Find where the given text appears and provide that cell's center as [x, y] coordinate. 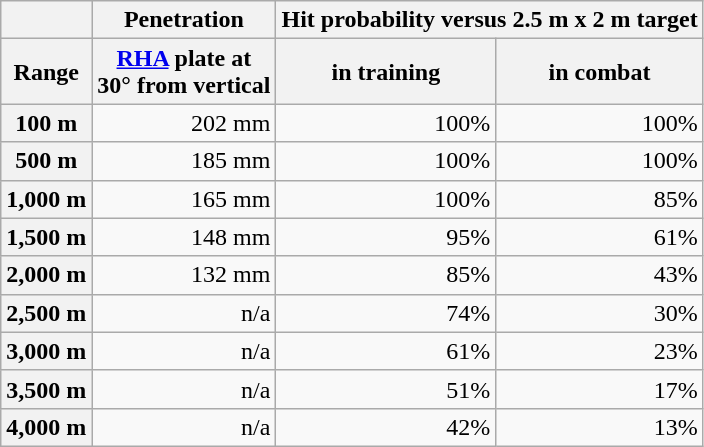
165 mm [184, 199]
17% [600, 389]
4,000 m [46, 427]
Hit probability versus 2.5 m x 2 m target [490, 20]
1,000 m [46, 199]
in training [386, 72]
13% [600, 427]
RHA plate at30° from vertical [184, 72]
3,000 m [46, 351]
500 m [46, 161]
51% [386, 389]
148 mm [184, 237]
132 mm [184, 275]
42% [386, 427]
1,500 m [46, 237]
Range [46, 72]
185 mm [184, 161]
in combat [600, 72]
23% [600, 351]
202 mm [184, 123]
2,500 m [46, 313]
30% [600, 313]
Penetration [184, 20]
43% [600, 275]
95% [386, 237]
3,500 m [46, 389]
2,000 m [46, 275]
74% [386, 313]
100 m [46, 123]
